Return (x, y) of the center of cell containing provided text 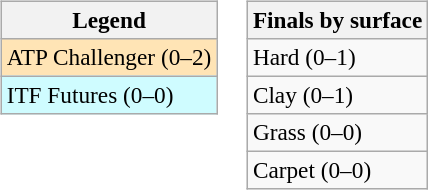
ITF Futures (0–0) (108, 95)
Hard (0–1) (337, 57)
ATP Challenger (0–2) (108, 57)
Finals by surface (337, 20)
Grass (0–0) (337, 133)
Clay (0–1) (337, 95)
Carpet (0–0) (337, 171)
Legend (108, 20)
